Find where the given text appears and provide that cell's center as (X, Y) coordinate. 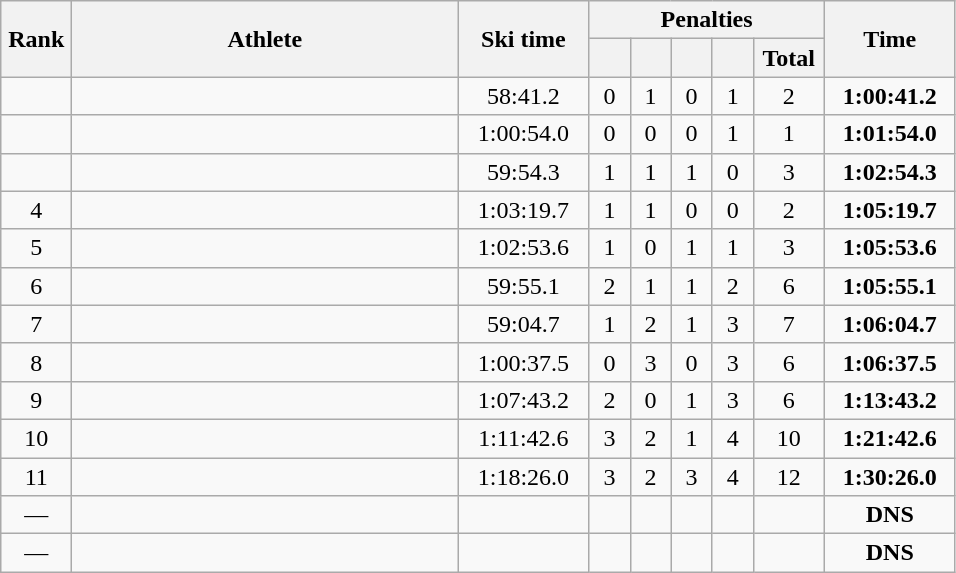
Total (788, 58)
1:06:37.5 (890, 362)
1:06:04.7 (890, 324)
1:05:53.6 (890, 248)
Time (890, 39)
1:02:54.3 (890, 172)
1:05:19.7 (890, 210)
1:30:26.0 (890, 477)
59:04.7 (524, 324)
1:13:43.2 (890, 400)
Ski time (524, 39)
1:11:42.6 (524, 438)
1:00:54.0 (524, 134)
8 (36, 362)
Rank (36, 39)
9 (36, 400)
1:02:53.6 (524, 248)
1:03:19.7 (524, 210)
1:01:54.0 (890, 134)
12 (788, 477)
Athlete (265, 39)
59:55.1 (524, 286)
1:00:41.2 (890, 96)
1:07:43.2 (524, 400)
5 (36, 248)
59:54.3 (524, 172)
1:00:37.5 (524, 362)
1:18:26.0 (524, 477)
58:41.2 (524, 96)
Penalties (706, 20)
11 (36, 477)
1:05:55.1 (890, 286)
1:21:42.6 (890, 438)
